From the cell containing the given text, extract its center point as [X, Y] coordinate. 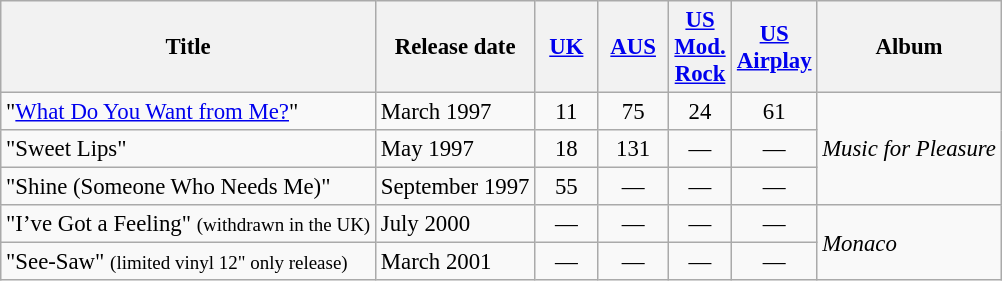
"What Do You Want from Me?" [188, 112]
11 [566, 112]
"See-Saw" (limited vinyl 12" only release) [188, 262]
May 1997 [454, 149]
September 1997 [454, 187]
24 [700, 112]
131 [634, 149]
Monaco [909, 242]
55 [566, 187]
18 [566, 149]
Album [909, 47]
Title [188, 47]
75 [634, 112]
March 2001 [454, 262]
"Shine (Someone Who Needs Me)" [188, 187]
AUS [634, 47]
USAirplay [774, 47]
UK [566, 47]
Music for Pleasure [909, 150]
July 2000 [454, 224]
Release date [454, 47]
USMod. Rock [700, 47]
March 1997 [454, 112]
"Sweet Lips" [188, 149]
61 [774, 112]
"I’ve Got a Feeling" (withdrawn in the UK) [188, 224]
